Determine the [X, Y] coordinate at the center of the cell enclosing the given text.  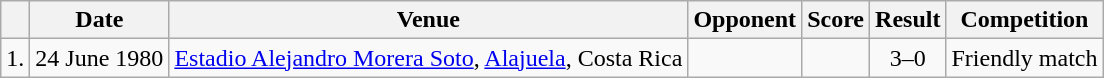
1. [16, 58]
Venue [428, 20]
Date [100, 20]
Result [908, 20]
24 June 1980 [100, 58]
Score [836, 20]
Opponent [745, 20]
Estadio Alejandro Morera Soto, Alajuela, Costa Rica [428, 58]
Competition [1024, 20]
3–0 [908, 58]
Friendly match [1024, 58]
